Find where the given text appears and provide that cell's center as [x, y] coordinate. 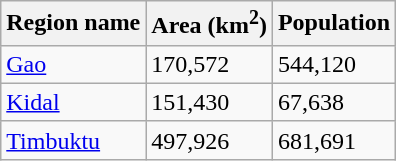
681,691 [334, 140]
Timbuktu [74, 140]
Gao [74, 64]
Population [334, 24]
Region name [74, 24]
544,120 [334, 64]
497,926 [210, 140]
151,430 [210, 102]
Area (km2) [210, 24]
170,572 [210, 64]
67,638 [334, 102]
Kidal [74, 102]
